For the text-containing cell, return its midpoint in (X, Y) coordinate format. 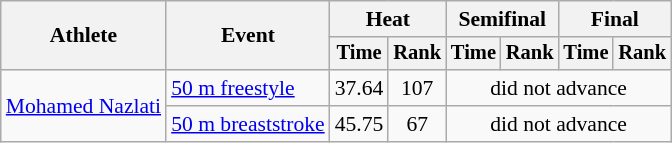
45.75 (360, 124)
50 m freestyle (248, 88)
Mohamed Nazlati (84, 106)
37.64 (360, 88)
107 (417, 88)
67 (417, 124)
Heat (388, 19)
50 m breaststroke (248, 124)
Athlete (84, 36)
Event (248, 36)
Semifinal (502, 19)
Final (615, 19)
